Extract the (x, y) coordinate from the center of the cell holding the provided text.  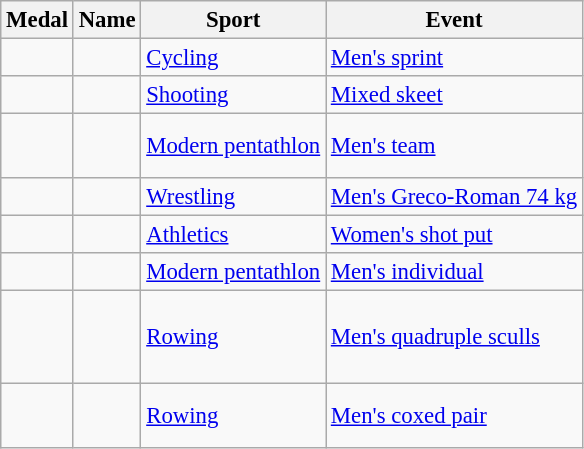
Women's shot put (454, 235)
Athletics (234, 235)
Sport (234, 20)
Men's Greco-Roman 74 kg (454, 197)
Men's individual (454, 273)
Medal (38, 20)
Men's sprint (454, 58)
Men's coxed pair (454, 416)
Men's quadruple sculls (454, 337)
Wrestling (234, 197)
Cycling (234, 58)
Name (107, 20)
Mixed skeet (454, 95)
Shooting (234, 95)
Men's team (454, 146)
Event (454, 20)
